Determine the (x, y) coordinate at the center of the cell enclosing the given text.  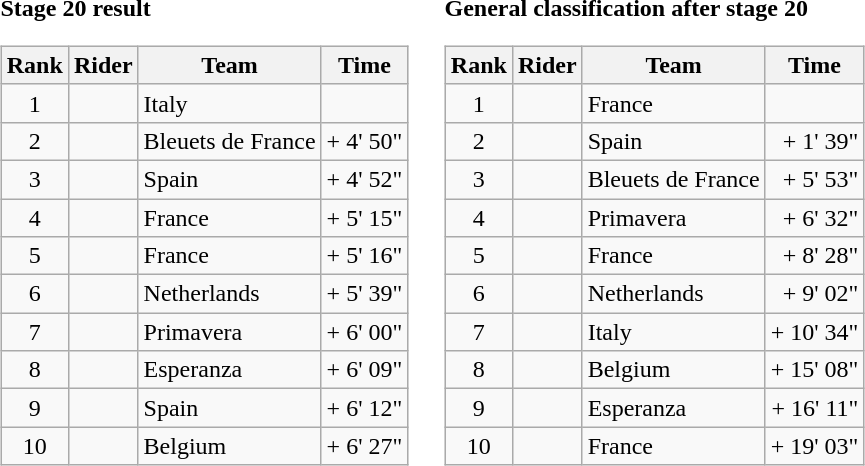
+ 16' 11" (814, 408)
+ 4' 52" (364, 179)
+ 6' 09" (364, 370)
+ 5' 16" (364, 256)
+ 6' 32" (814, 217)
+ 8' 28" (814, 256)
+ 5' 15" (364, 217)
+ 6' 00" (364, 332)
+ 15' 08" (814, 370)
+ 6' 27" (364, 446)
+ 9' 02" (814, 294)
+ 4' 50" (364, 141)
+ 5' 53" (814, 179)
+ 10' 34" (814, 332)
+ 19' 03" (814, 446)
+ 1' 39" (814, 141)
+ 5' 39" (364, 294)
+ 6' 12" (364, 408)
